Output the [X, Y] coordinate of the center of the cell containing the given text.  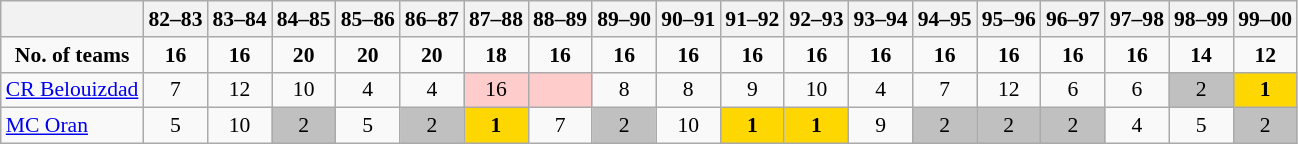
90–91 [688, 19]
91–92 [752, 19]
14 [1201, 55]
MC Oran [72, 126]
92–93 [816, 19]
CR Belouizdad [72, 90]
82–83 [175, 19]
88–89 [560, 19]
87–88 [496, 19]
86–87 [432, 19]
No. of teams [72, 55]
95–96 [1009, 19]
97–98 [1137, 19]
99–00 [1265, 19]
98–99 [1201, 19]
18 [496, 55]
85–86 [368, 19]
96–97 [1073, 19]
84–85 [304, 19]
93–94 [881, 19]
94–95 [945, 19]
89–90 [624, 19]
83–84 [239, 19]
